Locate the cell with the specified text and output its [x, y] center coordinate. 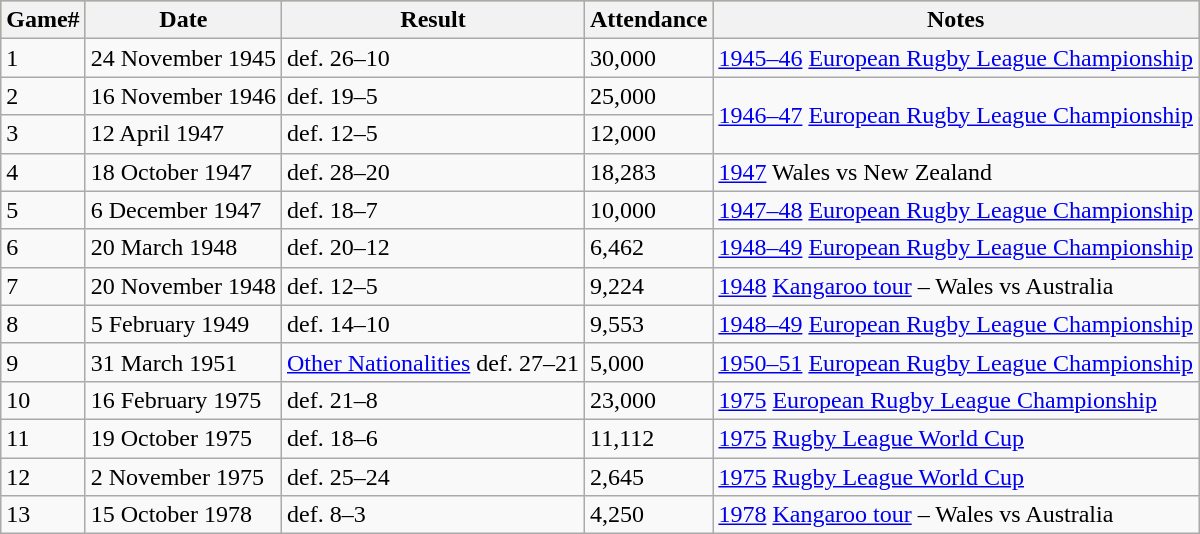
31 March 1951 [183, 362]
def. 20–12 [432, 248]
2,645 [648, 477]
16 February 1975 [183, 400]
3 [43, 134]
20 November 1948 [183, 286]
7 [43, 286]
13 [43, 515]
6 [43, 248]
18,283 [648, 172]
def. 26–10 [432, 58]
30,000 [648, 58]
9,553 [648, 324]
def. 18–6 [432, 438]
20 March 1948 [183, 248]
def. 14–10 [432, 324]
12,000 [648, 134]
1950–51 European Rugby League Championship [956, 362]
10 [43, 400]
def. 21–8 [432, 400]
1946–47 European Rugby League Championship [956, 115]
6,462 [648, 248]
9 [43, 362]
24 November 1945 [183, 58]
2 [43, 96]
9,224 [648, 286]
1948 Kangaroo tour – Wales vs Australia [956, 286]
def. 28–20 [432, 172]
4 [43, 172]
def. 8–3 [432, 515]
23,000 [648, 400]
2 November 1975 [183, 477]
10,000 [648, 210]
5 [43, 210]
1975 European Rugby League Championship [956, 400]
8 [43, 324]
Result [432, 20]
Game# [43, 20]
5,000 [648, 362]
4,250 [648, 515]
12 April 1947 [183, 134]
5 February 1949 [183, 324]
Attendance [648, 20]
1945–46 European Rugby League Championship [956, 58]
1947–48 European Rugby League Championship [956, 210]
11 [43, 438]
def. 19–5 [432, 96]
12 [43, 477]
1978 Kangaroo tour – Wales vs Australia [956, 515]
6 December 1947 [183, 210]
18 October 1947 [183, 172]
1947 Wales vs New Zealand [956, 172]
Other Nationalities def. 27–21 [432, 362]
Notes [956, 20]
19 October 1975 [183, 438]
def. 18–7 [432, 210]
25,000 [648, 96]
16 November 1946 [183, 96]
1 [43, 58]
Date [183, 20]
15 October 1978 [183, 515]
def. 25–24 [432, 477]
11,112 [648, 438]
